Scan for the cell matching the given text and deliver its [X, Y] coordinate at center. 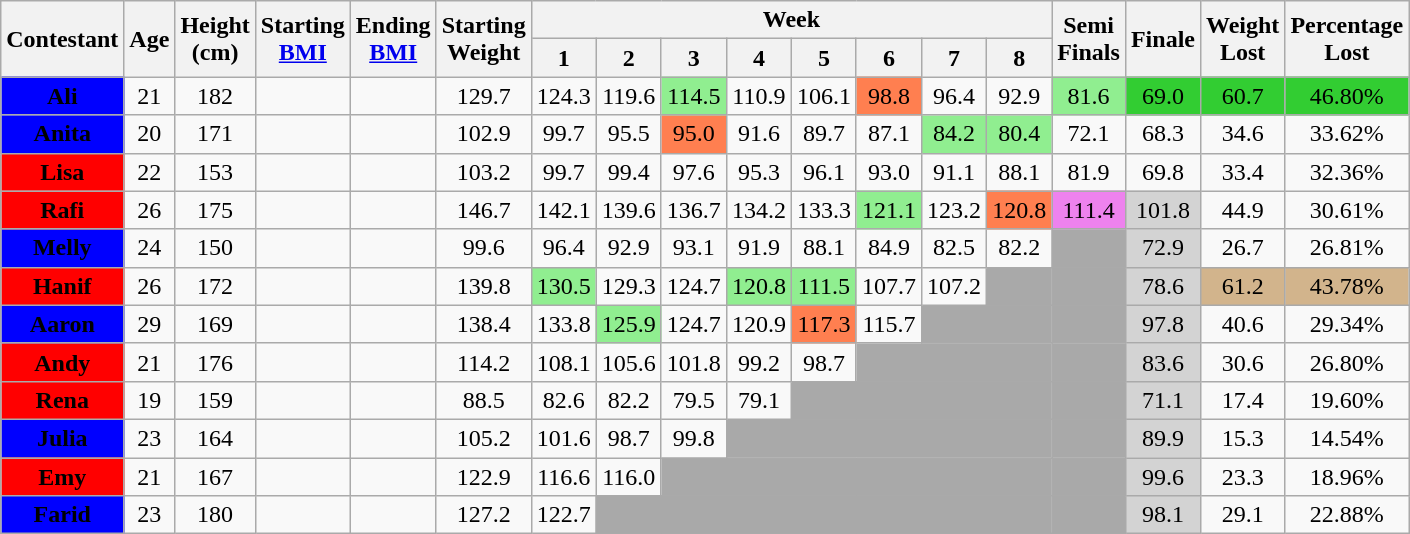
30.61% [1347, 210]
StartingBMI [302, 39]
121.1 [888, 210]
1 [564, 58]
84.9 [888, 248]
129.3 [628, 286]
Rena [62, 400]
108.1 [564, 362]
82.6 [564, 400]
Emy [62, 477]
8 [1020, 58]
115.7 [888, 324]
69.8 [1162, 172]
99.2 [758, 362]
105.2 [484, 438]
116.0 [628, 477]
89.7 [824, 134]
24 [150, 248]
107.2 [954, 286]
133.8 [564, 324]
18.96% [1347, 477]
Finale [1162, 39]
20 [150, 134]
26.7 [1242, 248]
Julia [62, 438]
14.54% [1347, 438]
102.9 [484, 134]
SemiFinals [1089, 39]
22 [150, 172]
93.0 [888, 172]
WeightLost [1242, 39]
105.6 [628, 362]
83.6 [1162, 362]
26.80% [1347, 362]
Andy [62, 362]
127.2 [484, 515]
95.0 [694, 134]
33.4 [1242, 172]
139.8 [484, 286]
103.2 [484, 172]
106.1 [824, 96]
97.8 [1162, 324]
142.1 [564, 210]
5 [824, 58]
139.6 [628, 210]
6 [888, 58]
Lisa [62, 172]
Aaron [62, 324]
Melly [62, 248]
176 [215, 362]
119.6 [628, 96]
124.3 [564, 96]
122.7 [564, 515]
111.4 [1089, 210]
79.5 [694, 400]
68.3 [1162, 134]
60.7 [1242, 96]
22.88% [1347, 515]
95.5 [628, 134]
26.81% [1347, 248]
StartingWeight [484, 39]
120.9 [758, 324]
23.3 [1242, 477]
172 [215, 286]
89.9 [1162, 438]
Contestant [62, 39]
136.7 [694, 210]
79.1 [758, 400]
134.2 [758, 210]
80.4 [1020, 134]
33.62% [1347, 134]
99.4 [628, 172]
2 [628, 58]
72.1 [1089, 134]
PercentageLost [1347, 39]
81.6 [1089, 96]
98.1 [1162, 515]
167 [215, 477]
117.3 [824, 324]
46.80% [1347, 96]
40.6 [1242, 324]
125.9 [628, 324]
114.2 [484, 362]
129.7 [484, 96]
84.2 [954, 134]
88.5 [484, 400]
159 [215, 400]
99.8 [694, 438]
Hanif [62, 286]
EndingBMI [393, 39]
81.9 [1089, 172]
34.6 [1242, 134]
17.4 [1242, 400]
19.60% [1347, 400]
78.6 [1162, 286]
Farid [62, 515]
91.1 [954, 172]
164 [215, 438]
180 [215, 515]
72.9 [1162, 248]
130.5 [564, 286]
29.34% [1347, 324]
111.5 [824, 286]
Anita [62, 134]
114.5 [694, 96]
95.3 [758, 172]
138.4 [484, 324]
122.9 [484, 477]
82.5 [954, 248]
15.3 [1242, 438]
29 [150, 324]
3 [694, 58]
169 [215, 324]
Week [791, 20]
97.6 [694, 172]
69.0 [1162, 96]
61.2 [1242, 286]
44.9 [1242, 210]
Ali [62, 96]
150 [215, 248]
7 [954, 58]
123.2 [954, 210]
30.6 [1242, 362]
116.6 [564, 477]
153 [215, 172]
29.1 [1242, 515]
175 [215, 210]
91.6 [758, 134]
171 [215, 134]
4 [758, 58]
146.7 [484, 210]
101.6 [564, 438]
182 [215, 96]
Age [150, 39]
Rafi [62, 210]
43.78% [1347, 286]
93.1 [694, 248]
32.36% [1347, 172]
87.1 [888, 134]
19 [150, 400]
Height(cm) [215, 39]
96.1 [824, 172]
133.3 [824, 210]
110.9 [758, 96]
98.8 [888, 96]
71.1 [1162, 400]
91.9 [758, 248]
107.7 [888, 286]
